Identify which cell holds the provided text, then report its [x, y] central coordinate. 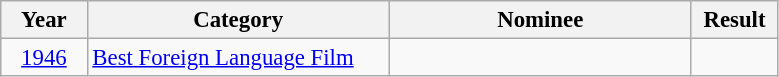
Nominee [540, 20]
Best Foreign Language Film [238, 58]
Year [44, 20]
Result [734, 20]
Category [238, 20]
1946 [44, 58]
